Extract the (X, Y) coordinate from the center of the cell holding the provided text.  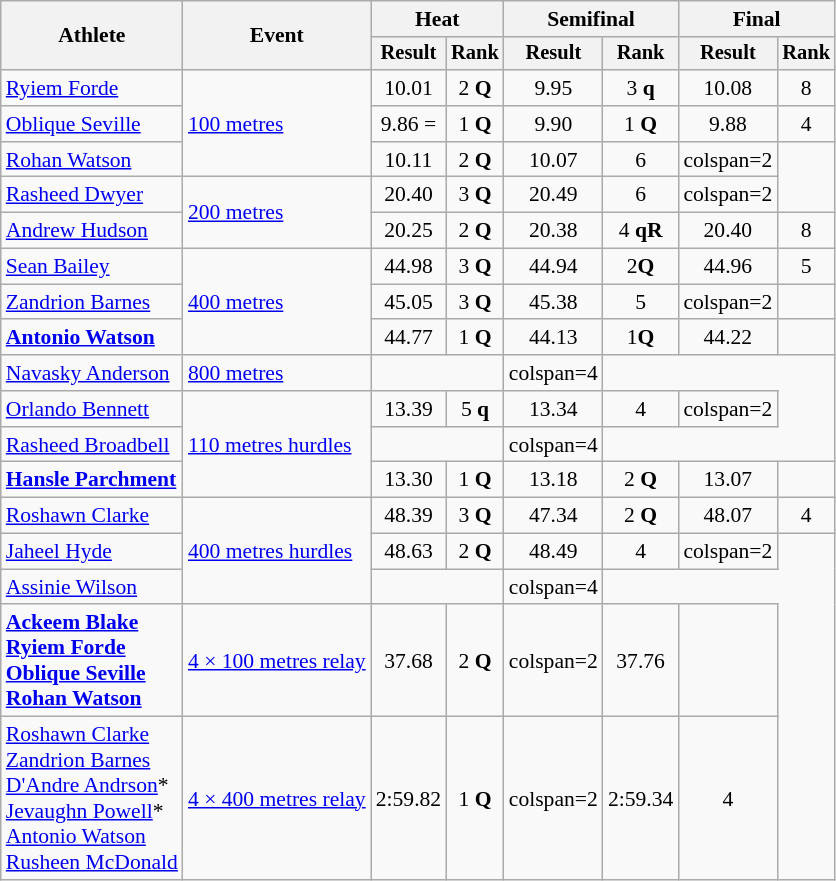
Orlando Bennett (92, 409)
13.07 (728, 480)
9.95 (554, 88)
13.30 (408, 480)
45.38 (554, 302)
44.98 (408, 267)
Final (756, 19)
9.86 = (408, 124)
1Q (640, 338)
10.07 (554, 160)
44.96 (728, 267)
Roshawn ClarkeZandrion BarnesD'Andre Andrson*Jevaughn Powell*Antonio WatsonRusheen McDonald (92, 798)
Sean Bailey (92, 267)
100 metres (277, 124)
45.05 (408, 302)
37.76 (640, 661)
200 metres (277, 212)
110 metres hurdles (277, 444)
Ackeem BlakeRyiem FordeOblique SevilleRohan Watson (92, 661)
2:59.82 (408, 798)
9.90 (554, 124)
Hansle Parchment (92, 480)
20.49 (554, 195)
Andrew Hudson (92, 231)
Event (277, 36)
48.49 (554, 552)
Oblique Seville (92, 124)
Athlete (92, 36)
2:59.34 (640, 798)
4 × 400 metres relay (277, 798)
20.25 (408, 231)
Heat (438, 19)
48.63 (408, 552)
Assinie Wilson (92, 587)
800 metres (277, 373)
400 metres hurdles (277, 552)
9.88 (728, 124)
13.34 (554, 409)
10.01 (408, 88)
Ryiem Forde (92, 88)
Rasheed Dwyer (92, 195)
2Q (640, 267)
44.94 (554, 267)
4 qR (640, 231)
47.34 (554, 516)
Rohan Watson (92, 160)
48.07 (728, 516)
Semifinal (592, 19)
20.38 (554, 231)
10.11 (408, 160)
5 q (475, 409)
48.39 (408, 516)
Zandrion Barnes (92, 302)
4 × 100 metres relay (277, 661)
44.22 (728, 338)
13.18 (554, 480)
13.39 (408, 409)
37.68 (408, 661)
10.08 (728, 88)
Jaheel Hyde (92, 552)
Roshawn Clarke (92, 516)
400 metres (277, 302)
3 q (640, 88)
44.13 (554, 338)
Antonio Watson (92, 338)
44.77 (408, 338)
Rasheed Broadbell (92, 445)
Navasky Anderson (92, 373)
